Search for the cell housing the specified text and yield its [X, Y] center coordinate. 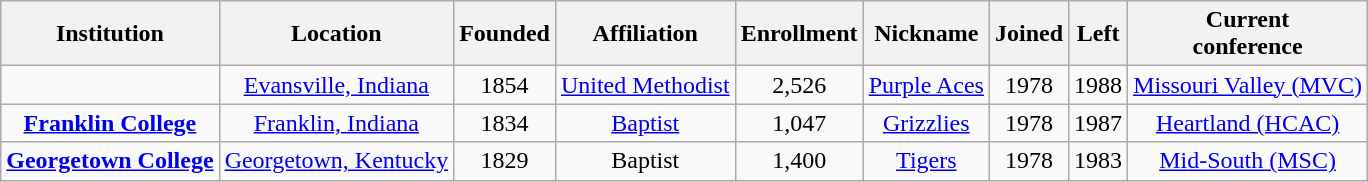
Founded [505, 34]
Purple Aces [926, 85]
Heartland (HCAC) [1248, 123]
Franklin College [110, 123]
2,526 [799, 85]
Joined [1028, 34]
Missouri Valley (MVC) [1248, 85]
1988 [1098, 85]
Affiliation [645, 34]
Franklin, Indiana [336, 123]
Nickname [926, 34]
1983 [1098, 161]
1,047 [799, 123]
Georgetown, Kentucky [336, 161]
Enrollment [799, 34]
1854 [505, 85]
Institution [110, 34]
Tigers [926, 161]
Grizzlies [926, 123]
Evansville, Indiana [336, 85]
1829 [505, 161]
Mid-South (MSC) [1248, 161]
Currentconference [1248, 34]
Georgetown College [110, 161]
Location [336, 34]
1987 [1098, 123]
Left [1098, 34]
1834 [505, 123]
United Methodist [645, 85]
1,400 [799, 161]
